Determine the [X, Y] coordinate at the center of the cell enclosing the given text.  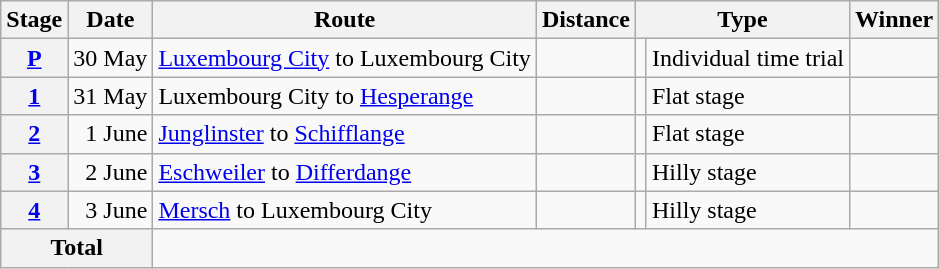
1 [34, 96]
30 May [110, 58]
3 [34, 172]
Junglinster to Schifflange [345, 134]
Winner [894, 20]
Date [110, 20]
1 June [110, 134]
Distance [586, 20]
Luxembourg City to Luxembourg City [345, 58]
31 May [110, 96]
3 June [110, 210]
Total [77, 248]
P [34, 58]
2 [34, 134]
4 [34, 210]
Eschweiler to Differdange [345, 172]
Type [742, 20]
Mersch to Luxembourg City [345, 210]
Stage [34, 20]
Luxembourg City to Hesperange [345, 96]
Route [345, 20]
2 June [110, 172]
Individual time trial [748, 58]
